Detect which cell encompasses the target text, then output its (X, Y) center coordinate. 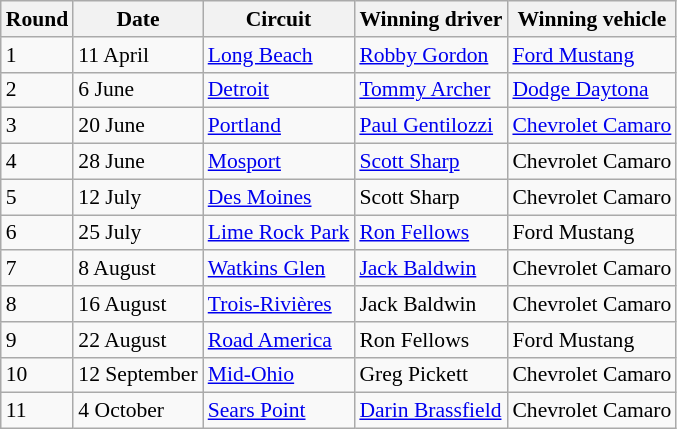
10 (38, 375)
28 June (138, 162)
5 (38, 197)
4 October (138, 411)
Mid-Ohio (279, 375)
Watkins Glen (279, 269)
Detroit (279, 90)
Trois-Rivières (279, 304)
12 July (138, 197)
3 (38, 126)
Greg Pickett (430, 375)
6 (38, 233)
Circuit (279, 19)
Lime Rock Park (279, 233)
Robby Gordon (430, 55)
Winning driver (430, 19)
6 June (138, 90)
11 April (138, 55)
Winning vehicle (592, 19)
22 August (138, 340)
4 (38, 162)
9 (38, 340)
Tommy Archer (430, 90)
Paul Gentilozzi (430, 126)
11 (38, 411)
12 September (138, 375)
Long Beach (279, 55)
8 August (138, 269)
Road America (279, 340)
7 (38, 269)
1 (38, 55)
Date (138, 19)
Sears Point (279, 411)
8 (38, 304)
Portland (279, 126)
Darin Brassfield (430, 411)
25 July (138, 233)
2 (38, 90)
16 August (138, 304)
Mosport (279, 162)
20 June (138, 126)
Des Moines (279, 197)
Round (38, 19)
Dodge Daytona (592, 90)
